Pinpoint the cell where the given text exists, returning its [x, y] midpoint coordinate. 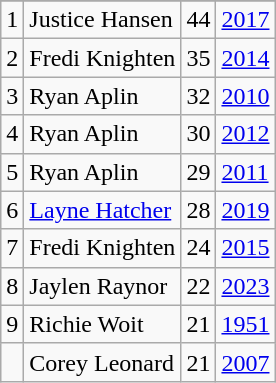
2019 [246, 210]
22 [198, 286]
6 [12, 210]
2017 [246, 20]
2012 [246, 134]
29 [198, 172]
44 [198, 20]
7 [12, 248]
8 [12, 286]
32 [198, 96]
Richie Woit [102, 324]
Layne Hatcher [102, 210]
2 [12, 58]
30 [198, 134]
1951 [246, 324]
35 [198, 58]
24 [198, 248]
3 [12, 96]
5 [12, 172]
2010 [246, 96]
1 [12, 20]
Corey Leonard [102, 362]
4 [12, 134]
Jaylen Raynor [102, 286]
2015 [246, 248]
Justice Hansen [102, 20]
28 [198, 210]
2023 [246, 286]
2014 [246, 58]
2011 [246, 172]
2007 [246, 362]
9 [12, 324]
